Return (X, Y) of the center of cell containing provided text 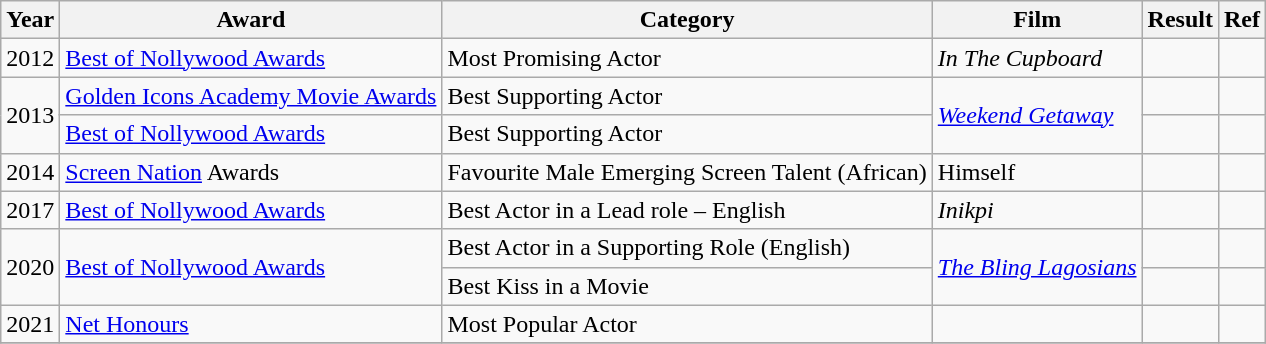
2012 (30, 58)
In The Cupboard (1037, 58)
Weekend Getaway (1037, 115)
2021 (30, 324)
Favourite Male Emerging Screen Talent (African) (687, 172)
The Bling Lagosians (1037, 267)
Screen Nation Awards (251, 172)
Ref (1242, 20)
Inikpi (1037, 210)
Best Actor in a Supporting Role (English) (687, 248)
Film (1037, 20)
2017 (30, 210)
Golden Icons Academy Movie Awards (251, 96)
Best Kiss in a Movie (687, 286)
Result (1180, 20)
2013 (30, 115)
Most Promising Actor (687, 58)
Year (30, 20)
2020 (30, 267)
Himself (1037, 172)
Award (251, 20)
2014 (30, 172)
Best Actor in a Lead role – English (687, 210)
Category (687, 20)
Most Popular Actor (687, 324)
Net Honours (251, 324)
